Pinpoint the cell where the given text exists, returning its (x, y) midpoint coordinate. 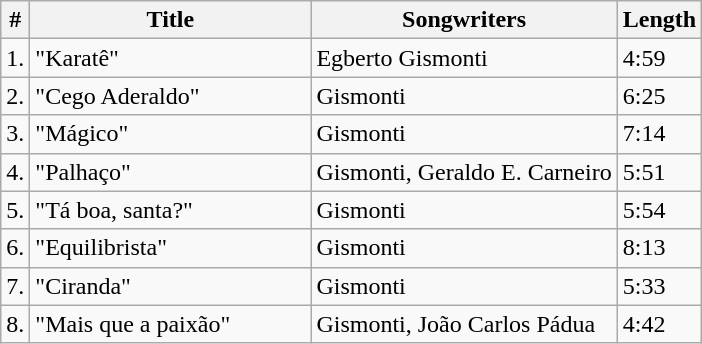
Egberto Gismonti (464, 58)
5:54 (659, 210)
2. (16, 96)
Gismonti, João Carlos Pádua (464, 324)
"Karatê" (170, 58)
"Palhaço" (170, 172)
"Mágico" (170, 134)
Length (659, 20)
"Cego Aderaldo" (170, 96)
# (16, 20)
3. (16, 134)
7:14 (659, 134)
"Ciranda" (170, 286)
5:33 (659, 286)
5. (16, 210)
5:51 (659, 172)
4:42 (659, 324)
6:25 (659, 96)
4:59 (659, 58)
"Equilibrista" (170, 248)
8. (16, 324)
8:13 (659, 248)
"Mais que a paixão" (170, 324)
4. (16, 172)
7. (16, 286)
1. (16, 58)
Title (170, 20)
Songwriters (464, 20)
Gismonti, Geraldo E. Carneiro (464, 172)
"Tá boa, santa?" (170, 210)
6. (16, 248)
